Search for the cell housing the specified text and yield its [x, y] center coordinate. 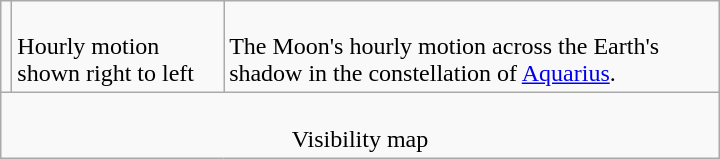
Visibility map [360, 126]
The Moon's hourly motion across the Earth's shadow in the constellation of Aquarius. [472, 47]
Hourly motion shown right to left [118, 47]
